Find where the given text appears and provide that cell's center as [X, Y] coordinate. 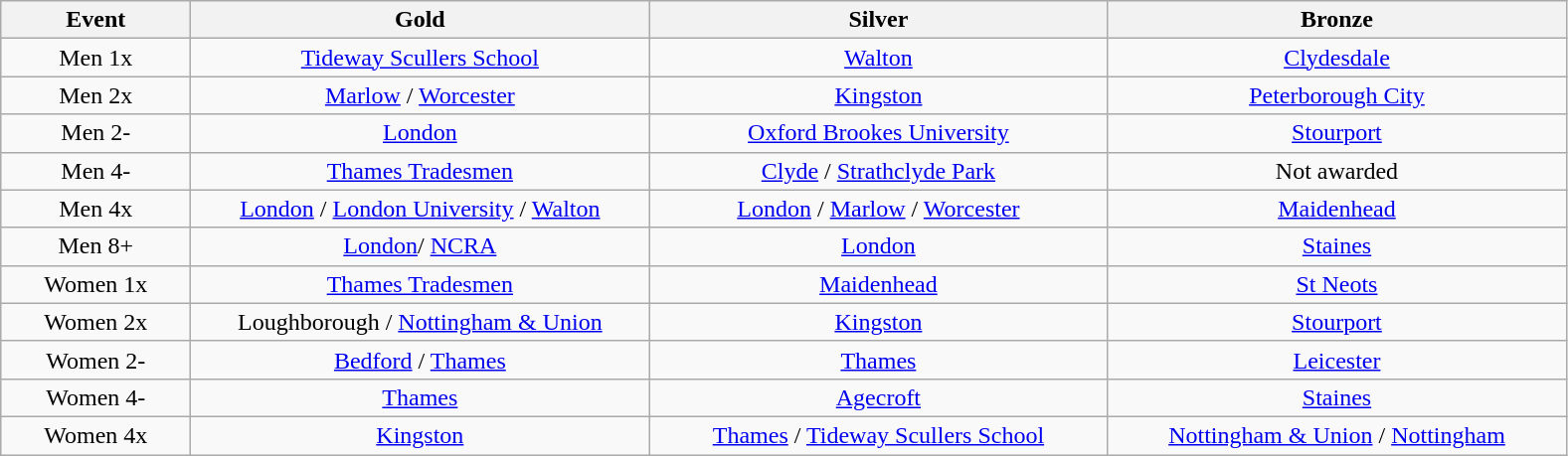
Silver [879, 20]
Men 4x [95, 209]
Oxford Brookes University [879, 133]
Women 1x [95, 284]
Walton [879, 58]
Tideway Scullers School [420, 58]
Loughborough / Nottingham & Union [420, 322]
Nottingham & Union / Nottingham [1336, 435]
Women 4x [95, 435]
Not awarded [1336, 171]
Clyde / Strathclyde Park [879, 171]
Bedford / Thames [420, 360]
London/ NCRA [420, 246]
St Neots [1336, 284]
Thames / Tideway Scullers School [879, 435]
London / Marlow / Worcester [879, 209]
Peterborough City [1336, 95]
Agecroft [879, 397]
Men 1x [95, 58]
Women 4- [95, 397]
Leicester [1336, 360]
Clydesdale [1336, 58]
Women 2x [95, 322]
Men 4- [95, 171]
Women 2- [95, 360]
Men 8+ [95, 246]
Men 2x [95, 95]
Gold [420, 20]
London / London University / Walton [420, 209]
Event [95, 20]
Men 2- [95, 133]
Bronze [1336, 20]
Marlow / Worcester [420, 95]
